From the cell containing the given text, extract its center point as (x, y) coordinate. 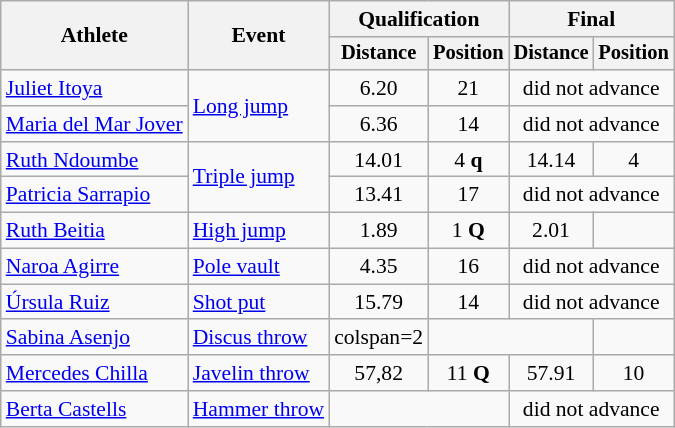
2.01 (552, 231)
1 Q (468, 231)
Berta Castells (94, 409)
11 Q (468, 373)
10 (633, 373)
4.35 (378, 267)
14.14 (552, 160)
Qualification (418, 19)
Maria del Mar Jover (94, 124)
Sabina Asenjo (94, 338)
Shot put (258, 302)
Patricia Sarrapio (94, 195)
High jump (258, 231)
Mercedes Chilla (94, 373)
Pole vault (258, 267)
6.36 (378, 124)
Triple jump (258, 178)
1.89 (378, 231)
17 (468, 195)
Long jump (258, 106)
Athlete (94, 36)
Ruth Ndoumbe (94, 160)
Hammer throw (258, 409)
21 (468, 88)
57.91 (552, 373)
Javelin throw (258, 373)
15.79 (378, 302)
Discus throw (258, 338)
Event (258, 36)
16 (468, 267)
Úrsula Ruiz (94, 302)
Naroa Agirre (94, 267)
57,82 (378, 373)
13.41 (378, 195)
14.01 (378, 160)
4 q (468, 160)
Final (592, 19)
6.20 (378, 88)
Juliet Itoya (94, 88)
colspan=2 (378, 338)
Ruth Beitia (94, 231)
4 (633, 160)
